Detect which cell encompasses the target text, then output its (X, Y) center coordinate. 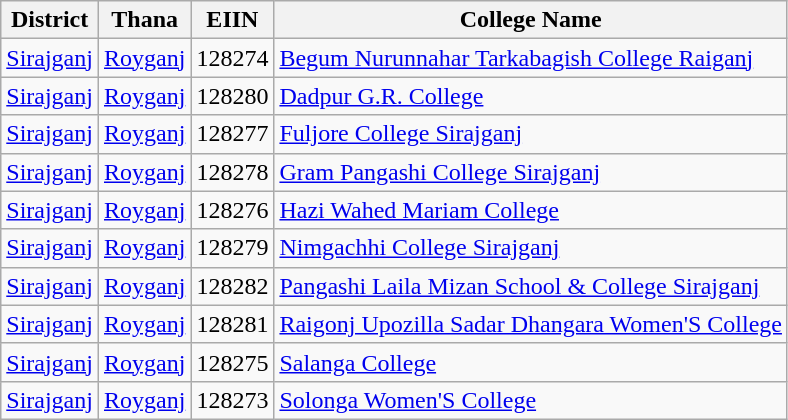
Dadpur G.R. College (531, 96)
128278 (232, 172)
128280 (232, 96)
Begum Nurunnahar Tarkabagish College Raiganj (531, 58)
Hazi Wahed Mariam College (531, 210)
128279 (232, 248)
128273 (232, 400)
128277 (232, 134)
128274 (232, 58)
Solonga Women'S College (531, 400)
District (50, 20)
Thana (144, 20)
128281 (232, 324)
Gram Pangashi College Sirajganj (531, 172)
Fuljore College Sirajganj (531, 134)
Raigonj Upozilla Sadar Dhangara Women'S College (531, 324)
128282 (232, 286)
Salanga College (531, 362)
Nimgachhi College Sirajganj (531, 248)
128275 (232, 362)
Pangashi Laila Mizan School & College Sirajganj (531, 286)
EIIN (232, 20)
College Name (531, 20)
128276 (232, 210)
